Return [X, Y] of the center of cell containing provided text 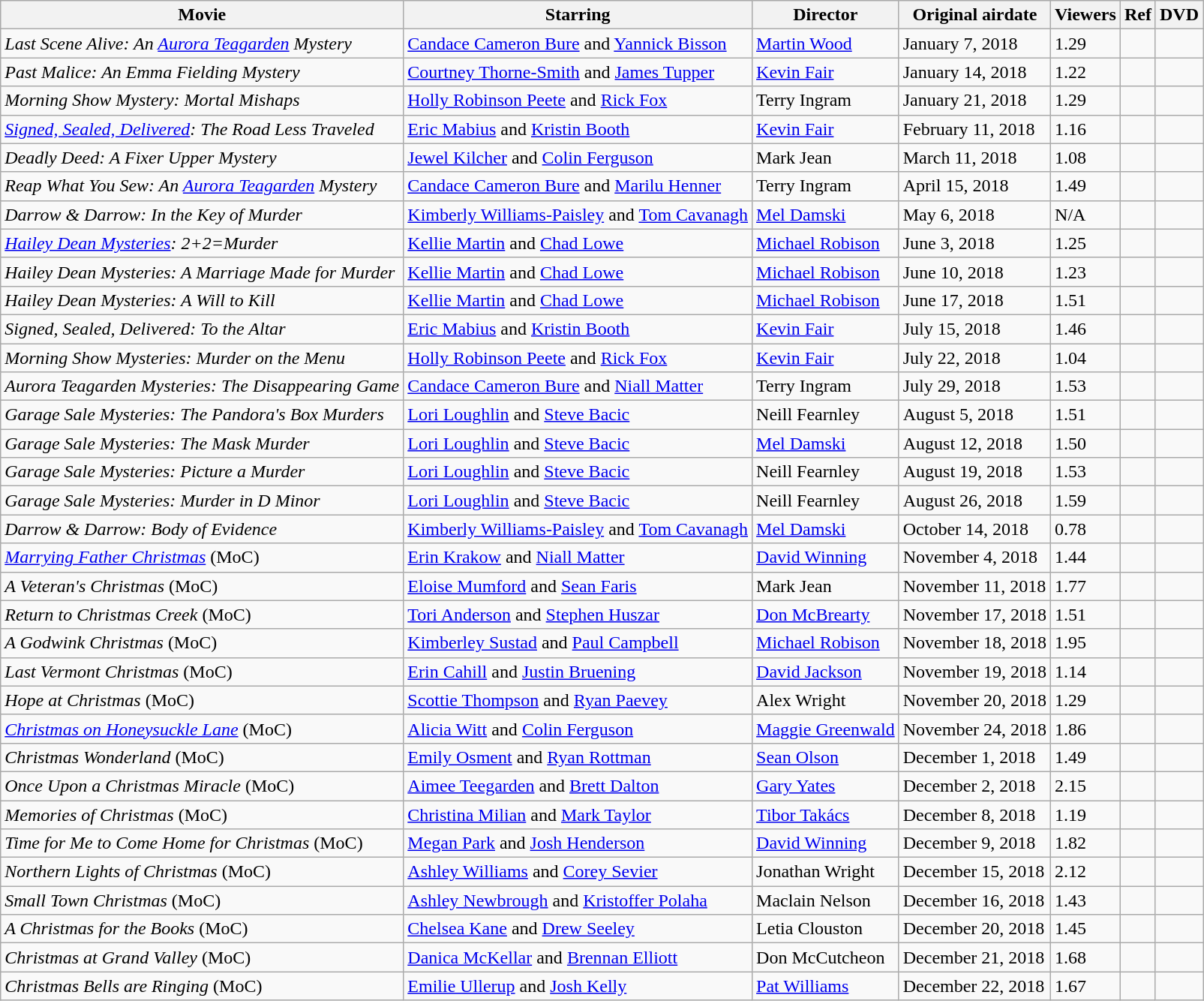
1.44 [1086, 558]
December 2, 2018 [974, 786]
Past Malice: An Emma Fielding Mystery [203, 72]
Signed, Sealed, Delivered: The Road Less Traveled [203, 129]
August 26, 2018 [974, 501]
Don McCutcheon [826, 957]
Chelsea Kane and Drew Seeley [578, 929]
1.14 [1086, 672]
A Godwink Christmas (MoC) [203, 643]
1.59 [1086, 501]
Letia Clouston [826, 929]
January 21, 2018 [974, 101]
Last Vermont Christmas (MoC) [203, 672]
Candace Cameron Bure and Niall Matter [578, 386]
Time for Me to Come Home for Christmas (MoC) [203, 843]
Erin Cahill and Justin Bruening [578, 672]
Reap What You Sew: An Aurora Teagarden Mystery [203, 186]
Pat Williams [826, 986]
Aimee Teegarden and Brett Dalton [578, 786]
Jonathan Wright [826, 872]
December 9, 2018 [974, 843]
Northern Lights of Christmas (MoC) [203, 872]
Small Town Christmas (MoC) [203, 900]
1.95 [1086, 643]
Candace Cameron Bure and Marilu Henner [578, 186]
1.68 [1086, 957]
Christina Milian and Mark Taylor [578, 814]
1.86 [1086, 729]
Tori Anderson and Stephen Huszar [578, 615]
Darrow & Darrow: Body of Evidence [203, 529]
N/A [1086, 215]
July 15, 2018 [974, 329]
0.78 [1086, 529]
David Jackson [826, 672]
Hailey Dean Mysteries: A Will to Kill [203, 300]
Ref [1137, 15]
Candace Cameron Bure and Yannick Bisson [578, 44]
Garage Sale Mysteries: The Pandora's Box Murders [203, 415]
June 3, 2018 [974, 243]
November 11, 2018 [974, 586]
February 11, 2018 [974, 129]
Courtney Thorne-Smith and James Tupper [578, 72]
Aurora Teagarden Mysteries: The Disappearing Game [203, 386]
Christmas at Grand Valley (MoC) [203, 957]
1.04 [1086, 358]
August 5, 2018 [974, 415]
Movie [203, 15]
Morning Show Mysteries: Murder on the Menu [203, 358]
Sean Olson [826, 757]
Erin Krakow and Niall Matter [578, 558]
November 18, 2018 [974, 643]
Gary Yates [826, 786]
November 19, 2018 [974, 672]
1.50 [1086, 443]
Emilie Ullerup and Josh Kelly [578, 986]
Signed, Sealed, Delivered: To the Altar [203, 329]
1.46 [1086, 329]
January 14, 2018 [974, 72]
August 19, 2018 [974, 472]
Viewers [1086, 15]
June 10, 2018 [974, 272]
1.16 [1086, 129]
Starring [578, 15]
Garage Sale Mysteries: Murder in D Minor [203, 501]
Christmas Wonderland (MoC) [203, 757]
Hailey Dean Mysteries: 2+2=Murder [203, 243]
Maggie Greenwald [826, 729]
Garage Sale Mysteries: Picture a Murder [203, 472]
November 24, 2018 [974, 729]
2.12 [1086, 872]
Morning Show Mystery: Mortal Mishaps [203, 101]
Scottie Thompson and Ryan Paevey [578, 700]
1.23 [1086, 272]
Ashley Williams and Corey Sevier [578, 872]
1.77 [1086, 586]
Christmas Bells are Ringing (MoC) [203, 986]
DVD [1179, 15]
Hope at Christmas (MoC) [203, 700]
Kimberley Sustad and Paul Campbell [578, 643]
Alicia Witt and Colin Ferguson [578, 729]
Director [826, 15]
July 22, 2018 [974, 358]
Garage Sale Mysteries: The Mask Murder [203, 443]
December 22, 2018 [974, 986]
November 17, 2018 [974, 615]
August 12, 2018 [974, 443]
1.67 [1086, 986]
Alex Wright [826, 700]
1.25 [1086, 243]
Eloise Mumford and Sean Faris [578, 586]
July 29, 2018 [974, 386]
April 15, 2018 [974, 186]
1.19 [1086, 814]
A Christmas for the Books (MoC) [203, 929]
Hailey Dean Mysteries: A Marriage Made for Murder [203, 272]
2.15 [1086, 786]
1.82 [1086, 843]
October 14, 2018 [974, 529]
November 4, 2018 [974, 558]
Return to Christmas Creek (MoC) [203, 615]
1.43 [1086, 900]
Original airdate [974, 15]
May 6, 2018 [974, 215]
March 11, 2018 [974, 158]
1.22 [1086, 72]
Darrow & Darrow: In the Key of Murder [203, 215]
Jewel Kilcher and Colin Ferguson [578, 158]
Memories of Christmas (MoC) [203, 814]
A Veteran's Christmas (MoC) [203, 586]
Emily Osment and Ryan Rottman [578, 757]
Marrying Father Christmas (MoC) [203, 558]
December 15, 2018 [974, 872]
January 7, 2018 [974, 44]
December 8, 2018 [974, 814]
Tibor Takács [826, 814]
June 17, 2018 [974, 300]
Megan Park and Josh Henderson [578, 843]
Christmas on Honeysuckle Lane (MoC) [203, 729]
Martin Wood [826, 44]
December 16, 2018 [974, 900]
Ashley Newbrough and Kristoffer Polaha [578, 900]
Once Upon a Christmas Miracle (MoC) [203, 786]
Don McBrearty [826, 615]
1.08 [1086, 158]
Deadly Deed: A Fixer Upper Mystery [203, 158]
1.45 [1086, 929]
December 21, 2018 [974, 957]
November 20, 2018 [974, 700]
Last Scene Alive: An Aurora Teagarden Mystery [203, 44]
December 20, 2018 [974, 929]
Maclain Nelson [826, 900]
Danica McKellar and Brennan Elliott [578, 957]
December 1, 2018 [974, 757]
